For the text-containing cell, return its midpoint in (x, y) coordinate format. 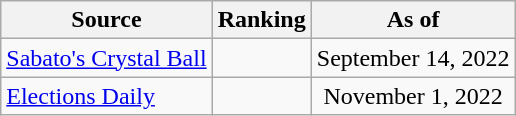
As of (413, 20)
Sabato's Crystal Ball (106, 58)
Ranking (262, 20)
Elections Daily (106, 96)
Source (106, 20)
November 1, 2022 (413, 96)
September 14, 2022 (413, 58)
